Return the (x, y) coordinate for the center point of the cell that contains the specified text.  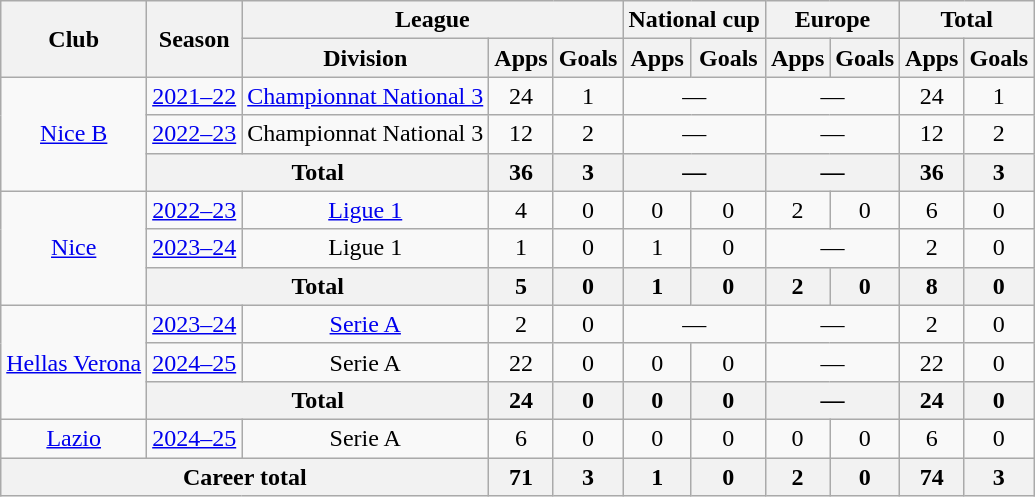
National cup (694, 20)
Club (74, 39)
Career total (245, 477)
Europe (832, 20)
Nice B (74, 134)
Season (194, 39)
5 (521, 286)
8 (932, 286)
71 (521, 477)
League (432, 20)
2021–22 (194, 96)
Hellas Verona (74, 362)
Division (366, 58)
Lazio (74, 438)
Nice (74, 248)
4 (521, 210)
74 (932, 477)
